Find where the given text appears and provide that cell's center as (x, y) coordinate. 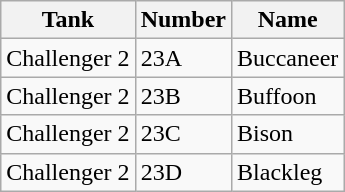
Name (288, 20)
23B (183, 96)
Bison (288, 134)
23A (183, 58)
Number (183, 20)
23D (183, 172)
23C (183, 134)
Tank (68, 20)
Buffoon (288, 96)
Buccaneer (288, 58)
Blackleg (288, 172)
